Locate the cell with the specified text and output its [x, y] center coordinate. 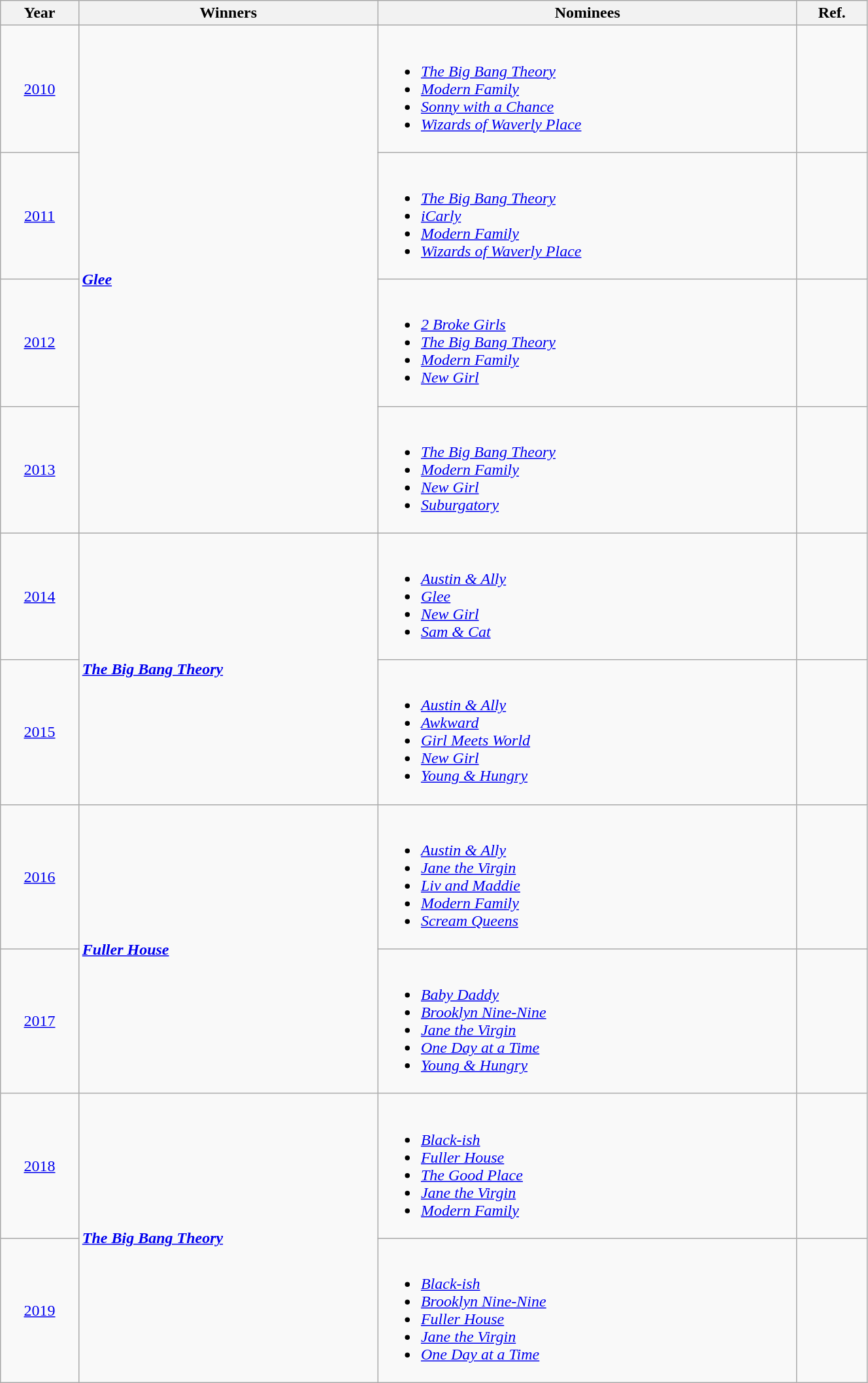
2017 [40, 1021]
Ref. [831, 13]
The Big Bang TheoryiCarlyModern FamilyWizards of Waverly Place [587, 216]
2012 [40, 343]
Black-ishBrooklyn Nine-NineFuller HouseJane the VirginOne Day at a Time [587, 1310]
Austin & AllyAwkwardGirl Meets WorldNew GirlYoung & Hungry [587, 732]
Glee [228, 279]
The Big Bang TheoryModern FamilySonny with a ChanceWizards of Waverly Place [587, 89]
Winners [228, 13]
2018 [40, 1165]
2 Broke GirlsThe Big Bang TheoryModern FamilyNew Girl [587, 343]
2016 [40, 876]
Black-ishFuller HouseThe Good PlaceJane the VirginModern Family [587, 1165]
2019 [40, 1310]
2015 [40, 732]
Nominees [587, 13]
Austin & AllyJane the VirginLiv and MaddieModern FamilyScream Queens [587, 876]
Baby DaddyBrooklyn Nine-NineJane the VirginOne Day at a TimeYoung & Hungry [587, 1021]
2011 [40, 216]
Austin & AllyGleeNew GirlSam & Cat [587, 596]
Year [40, 13]
2010 [40, 89]
2014 [40, 596]
Fuller House [228, 949]
2013 [40, 470]
The Big Bang TheoryModern FamilyNew GirlSuburgatory [587, 470]
